Output the [x, y] coordinate of the center of the cell containing the given text.  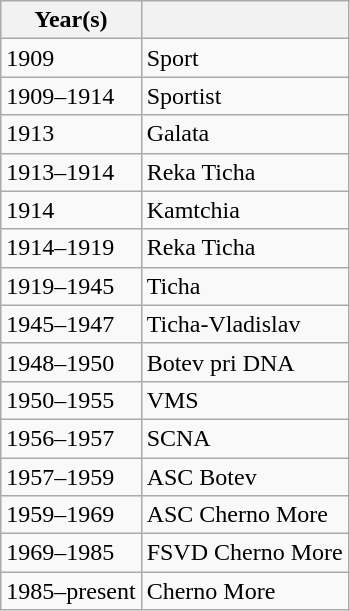
Galata [244, 134]
1914–1919 [71, 248]
SCNA [244, 438]
Kamtchia [244, 210]
1956–1957 [71, 438]
ASC Botev [244, 477]
Ticha-Vladislav [244, 324]
1945–1947 [71, 324]
1950–1955 [71, 400]
1985–present [71, 591]
1959–1969 [71, 515]
Botev pri DNA [244, 362]
FSVD Cherno More [244, 553]
ASC Cherno More [244, 515]
1909–1914 [71, 96]
Sportist [244, 96]
1909 [71, 58]
1957–1959 [71, 477]
Year(s) [71, 20]
1913 [71, 134]
Ticha [244, 286]
Sport [244, 58]
1969–1985 [71, 553]
1919–1945 [71, 286]
1948–1950 [71, 362]
1913–1914 [71, 172]
1914 [71, 210]
Cherno More [244, 591]
VMS [244, 400]
